Search for the cell housing the specified text and yield its (x, y) center coordinate. 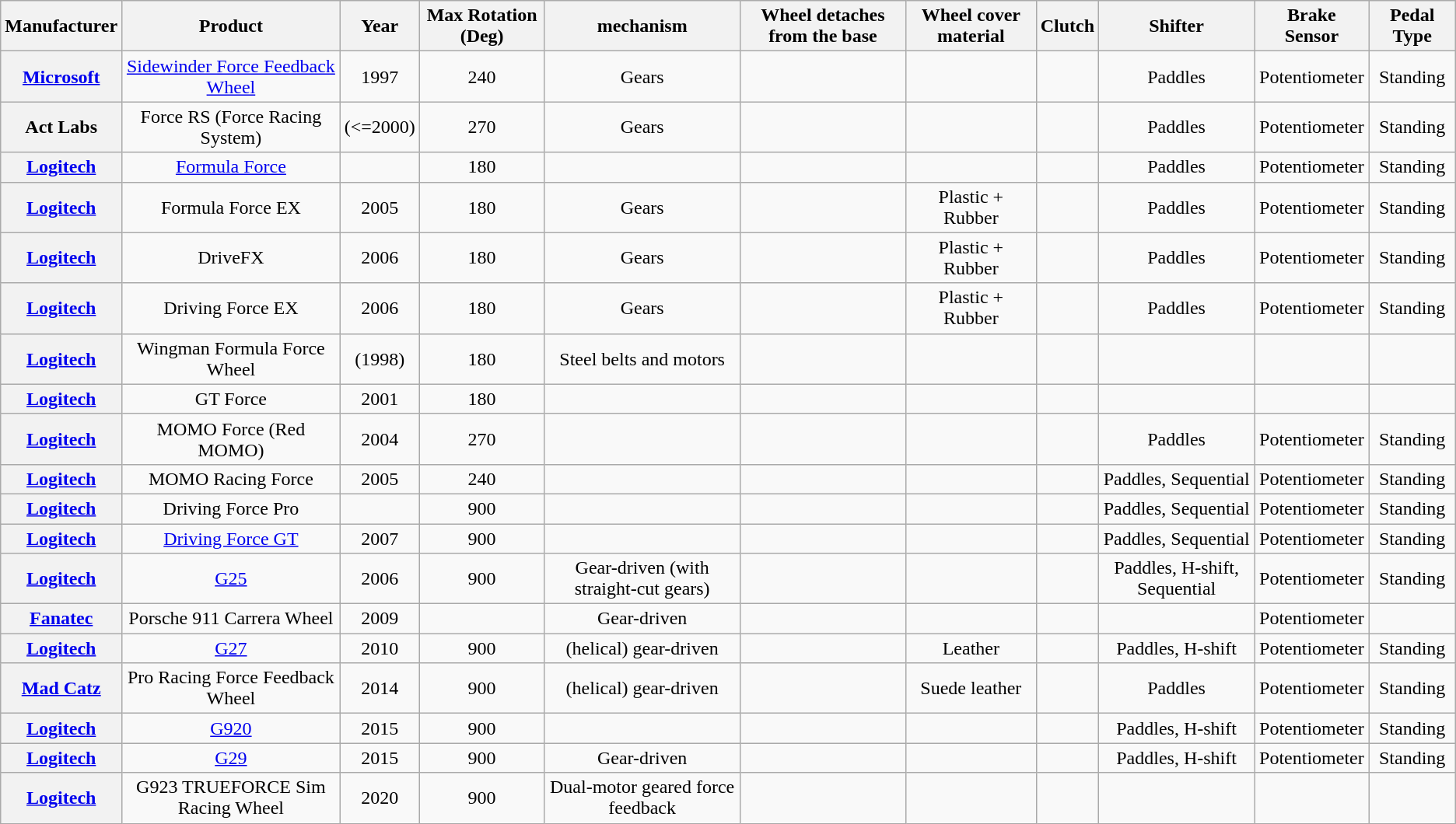
G923 TRUEFORCE Sim Racing Wheel (231, 798)
2001 (380, 399)
Dual-motor geared force feedback (642, 798)
Brake Sensor (1311, 26)
DriveFX (231, 258)
2007 (380, 539)
Clutch (1067, 26)
(1998) (380, 359)
Wheel cover material (971, 26)
Product (231, 26)
Pro Racing Force Feedback Wheel (231, 689)
mechanism (642, 26)
Gear-driven (with straight-cut gears) (642, 578)
MOMO Force (Red MOMO) (231, 438)
2010 (380, 648)
2020 (380, 798)
Sidewinder Force Feedback Wheel (231, 76)
1997 (380, 76)
Driving Force GT (231, 539)
Max Rotation (Deg) (482, 26)
Wingman Formula Force Wheel (231, 359)
Manufacturer (61, 26)
2014 (380, 689)
Shifter (1177, 26)
G25 (231, 578)
Leather (971, 648)
Mad Catz (61, 689)
GT Force (231, 399)
MOMO Racing Force (231, 479)
Wheel detaches from the base (823, 26)
Formula Force EX (231, 207)
2009 (380, 619)
G29 (231, 758)
Microsoft (61, 76)
Pedal Type (1412, 26)
Driving Force EX (231, 308)
(<=2000) (380, 127)
Paddles, H-shift, Sequential (1177, 578)
Formula Force (231, 167)
Fanatec (61, 619)
Year (380, 26)
G920 (231, 728)
Act Labs (61, 127)
Suede leather (971, 689)
2004 (380, 438)
G27 (231, 648)
Force RS (Force Racing System) (231, 127)
Driving Force Pro (231, 508)
Steel belts and motors (642, 359)
Porsche 911 Carrera Wheel (231, 619)
